Capture the cell that displays the provided text and extract its [x, y] central coordinate. 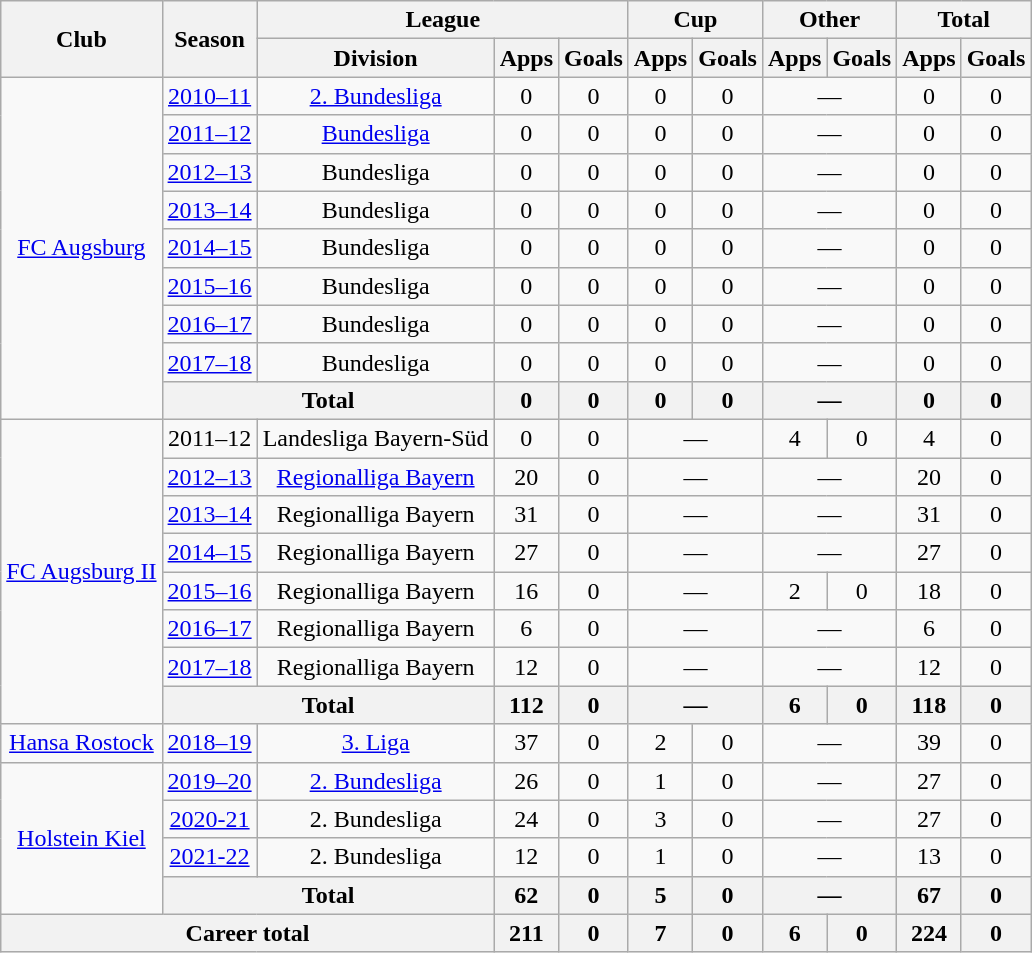
League [442, 20]
224 [929, 933]
211 [526, 933]
2010–11 [210, 96]
Division [376, 58]
3. Liga [376, 743]
FC Augsburg [82, 248]
16 [526, 591]
Career total [248, 933]
37 [526, 743]
Holstein Kiel [82, 838]
5 [660, 895]
2019–20 [210, 781]
13 [929, 857]
Landesliga Bayern-Süd [376, 438]
7 [660, 933]
18 [929, 591]
2020-21 [210, 819]
Season [210, 39]
67 [929, 895]
112 [526, 705]
62 [526, 895]
Hansa Rostock [82, 743]
26 [526, 781]
Club [82, 39]
24 [526, 819]
Cup [695, 20]
3 [660, 819]
2018–19 [210, 743]
39 [929, 743]
2021-22 [210, 857]
FC Augsburg II [82, 571]
Other [829, 20]
118 [929, 705]
